Scan for the cell matching the given text and deliver its [x, y] coordinate at center. 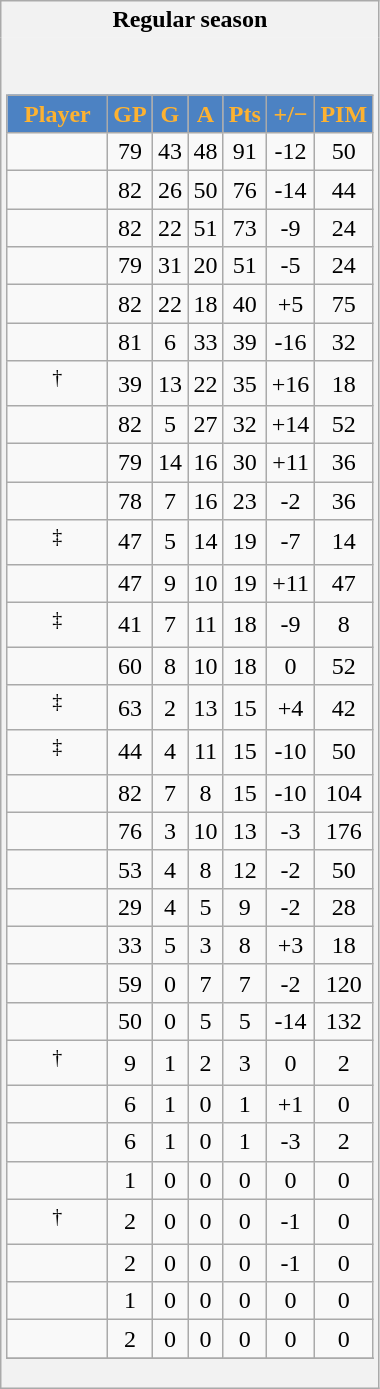
12 [244, 869]
41 [130, 624]
PIM [344, 114]
31 [170, 266]
42 [344, 708]
A [206, 114]
176 [344, 831]
G [170, 114]
Regular season [190, 20]
104 [344, 793]
120 [344, 983]
+5 [290, 304]
+/− [290, 114]
-7 [290, 542]
-5 [290, 266]
78 [130, 501]
59 [130, 983]
132 [344, 1021]
23 [244, 501]
29 [130, 907]
60 [130, 666]
GP [130, 114]
+3 [290, 945]
35 [244, 384]
-12 [290, 152]
73 [244, 228]
81 [130, 342]
26 [170, 190]
63 [130, 708]
Player [58, 114]
91 [244, 152]
48 [206, 152]
+1 [290, 1104]
+16 [290, 384]
+4 [290, 708]
-16 [290, 342]
43 [170, 152]
75 [344, 304]
20 [206, 266]
40 [244, 304]
28 [344, 907]
30 [244, 463]
53 [130, 869]
+14 [290, 425]
Pts [244, 114]
27 [206, 425]
